Provide the (X, Y) coordinate of the cell's center where the given text is located.  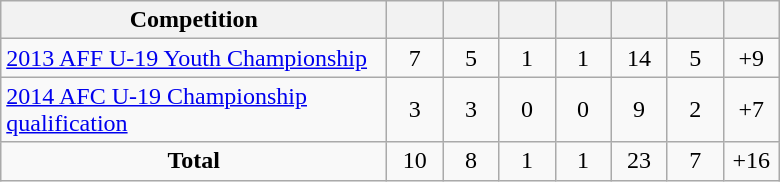
2 (695, 110)
14 (639, 58)
2013 AFF U-19 Youth Championship (194, 58)
23 (639, 161)
8 (471, 161)
9 (639, 110)
2014 AFC U-19 Championship qualification (194, 110)
Competition (194, 20)
Total (194, 161)
+16 (751, 161)
+9 (751, 58)
+7 (751, 110)
10 (415, 161)
